From the cell containing the given text, extract its center point as [x, y] coordinate. 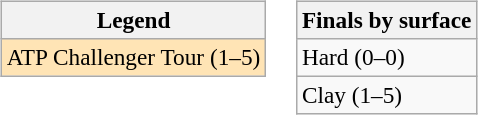
ATP Challenger Tour (1–5) [133, 57]
Legend [133, 20]
Clay (1–5) [387, 95]
Finals by surface [387, 20]
Hard (0–0) [387, 57]
